Pinpoint the cell where the given text exists, returning its [X, Y] midpoint coordinate. 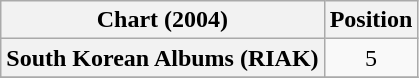
5 [371, 58]
South Korean Albums (RIAK) [162, 58]
Position [371, 20]
Chart (2004) [162, 20]
